Identify which cell holds the provided text, then report its [X, Y] central coordinate. 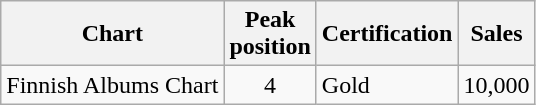
Finnish Albums Chart [112, 85]
Sales [496, 34]
Peakposition [270, 34]
Gold [387, 85]
Chart [112, 34]
Certification [387, 34]
10,000 [496, 85]
4 [270, 85]
